Determine the (x, y) coordinate at the center of the cell enclosing the given text.  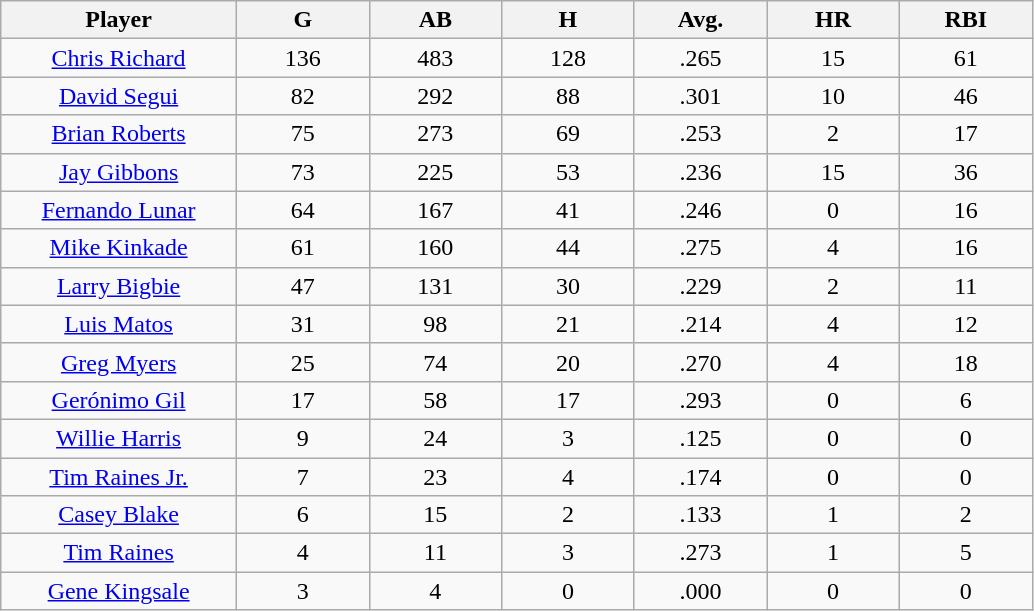
Gene Kingsale (119, 591)
292 (436, 96)
225 (436, 172)
.214 (700, 324)
64 (302, 210)
.273 (700, 553)
20 (568, 362)
Tim Raines (119, 553)
David Segui (119, 96)
.000 (700, 591)
HR (834, 20)
Avg. (700, 20)
.246 (700, 210)
46 (966, 96)
41 (568, 210)
.275 (700, 248)
.125 (700, 438)
Mike Kinkade (119, 248)
24 (436, 438)
47 (302, 286)
.265 (700, 58)
36 (966, 172)
.174 (700, 477)
Jay Gibbons (119, 172)
74 (436, 362)
160 (436, 248)
Player (119, 20)
Brian Roberts (119, 134)
G (302, 20)
.301 (700, 96)
5 (966, 553)
136 (302, 58)
.236 (700, 172)
273 (436, 134)
53 (568, 172)
82 (302, 96)
.253 (700, 134)
75 (302, 134)
25 (302, 362)
Chris Richard (119, 58)
128 (568, 58)
.133 (700, 515)
44 (568, 248)
.229 (700, 286)
Fernando Lunar (119, 210)
12 (966, 324)
18 (966, 362)
AB (436, 20)
Willie Harris (119, 438)
.293 (700, 400)
21 (568, 324)
Greg Myers (119, 362)
Luis Matos (119, 324)
Tim Raines Jr. (119, 477)
10 (834, 96)
Larry Bigbie (119, 286)
31 (302, 324)
483 (436, 58)
73 (302, 172)
Gerónimo Gil (119, 400)
167 (436, 210)
H (568, 20)
23 (436, 477)
58 (436, 400)
69 (568, 134)
9 (302, 438)
Casey Blake (119, 515)
.270 (700, 362)
7 (302, 477)
30 (568, 286)
131 (436, 286)
RBI (966, 20)
88 (568, 96)
98 (436, 324)
